Determine the [X, Y] coordinate at the center of the cell enclosing the given text.  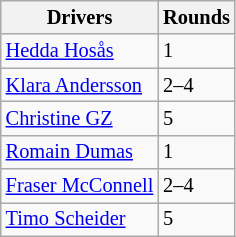
Drivers [80, 17]
Klara Andersson [80, 85]
Romain Dumas [80, 152]
Fraser McConnell [80, 186]
Timo Scheider [80, 219]
Christine GZ [80, 118]
Hedda Hosås [80, 51]
Rounds [196, 17]
